Search for the cell housing the specified text and yield its [X, Y] center coordinate. 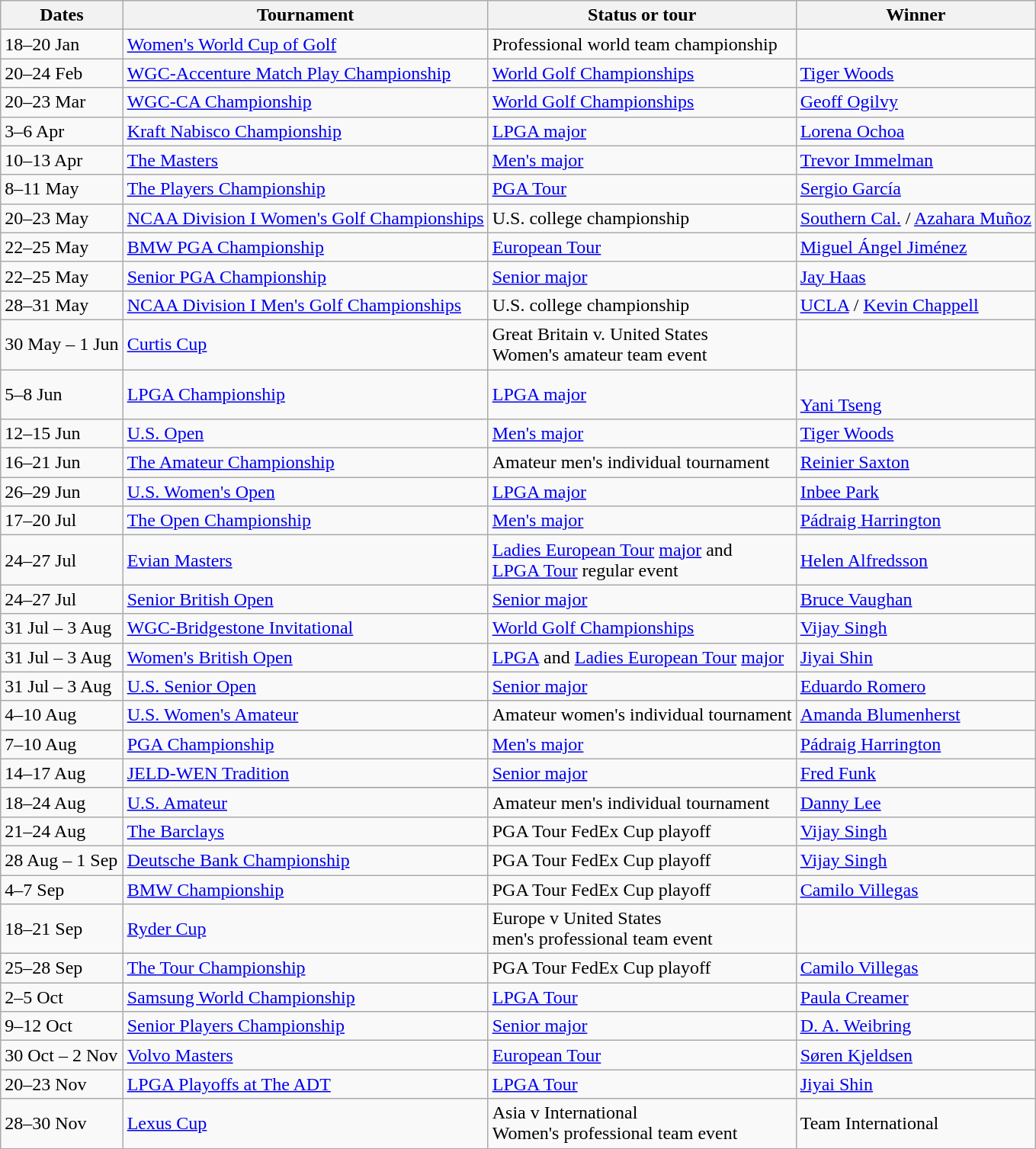
Southern Cal. / Azahara Muñoz [916, 218]
Reinier Saxton [916, 463]
20–23 Nov [62, 1084]
Evian Masters [305, 560]
Dates [62, 15]
JELD-WEN Tradition [305, 773]
Inbee Park [916, 492]
Yani Tseng [916, 393]
8–11 May [62, 189]
Professional world team championship [642, 44]
BMW PGA Championship [305, 247]
16–21 Jun [62, 463]
NCAA Division I Women's Golf Championships [305, 218]
Søren Kjeldsen [916, 1055]
14–17 Aug [62, 773]
7–10 Aug [62, 744]
Jay Haas [916, 276]
UCLA / Kevin Chappell [916, 305]
5–8 Jun [62, 393]
WGC-Accenture Match Play Championship [305, 73]
Samsung World Championship [305, 997]
4–7 Sep [62, 890]
Miguel Ángel Jiménez [916, 247]
PGA Tour [642, 189]
Winner [916, 15]
17–20 Jul [62, 521]
Eduardo Romero [916, 686]
Helen Alfredsson [916, 560]
20–23 Mar [62, 102]
Tournament [305, 15]
20–24 Feb [62, 73]
The Players Championship [305, 189]
Ryder Cup [305, 929]
Volvo Masters [305, 1055]
The Barclays [305, 831]
Sergio García [916, 189]
3–6 Apr [62, 131]
9–12 Oct [62, 1026]
The Amateur Championship [305, 463]
Danny Lee [916, 802]
30 May – 1 Jun [62, 345]
18–20 Jan [62, 44]
Deutsche Bank Championship [305, 860]
D. A. Weibring [916, 1026]
U.S. Senior Open [305, 686]
28–31 May [62, 305]
Geoff Ogilvy [916, 102]
28 Aug – 1 Sep [62, 860]
PGA Championship [305, 744]
WGC-CA Championship [305, 102]
18–24 Aug [62, 802]
Kraft Nabisco Championship [305, 131]
LPGA Playoffs at The ADT [305, 1084]
The Masters [305, 160]
4–10 Aug [62, 715]
21–24 Aug [62, 831]
Senior British Open [305, 599]
Team International [916, 1124]
Ladies European Tour major and LPGA Tour regular event [642, 560]
U.S. Women's Open [305, 492]
Lexus Cup [305, 1124]
Europe v United States men's professional team event [642, 929]
LPGA Championship [305, 393]
30 Oct – 2 Nov [62, 1055]
Great Britain v. United States Women's amateur team event [642, 345]
Lorena Ochoa [916, 131]
Bruce Vaughan [916, 599]
Trevor Immelman [916, 160]
Paula Creamer [916, 997]
The Tour Championship [305, 968]
Fred Funk [916, 773]
Women's British Open [305, 657]
Amanda Blumenherst [916, 715]
12–15 Jun [62, 434]
U.S. Open [305, 434]
Asia v InternationalWomen's professional team event [642, 1124]
The Open Championship [305, 521]
Amateur women's individual tournament [642, 715]
U.S. Women's Amateur [305, 715]
10–13 Apr [62, 160]
U.S. Amateur [305, 802]
25–28 Sep [62, 968]
Status or tour [642, 15]
WGC-Bridgestone Invitational [305, 628]
Women's World Cup of Golf [305, 44]
BMW Championship [305, 890]
LPGA and Ladies European Tour major [642, 657]
20–23 May [62, 218]
26–29 Jun [62, 492]
Senior Players Championship [305, 1026]
NCAA Division I Men's Golf Championships [305, 305]
Curtis Cup [305, 345]
2–5 Oct [62, 997]
28–30 Nov [62, 1124]
18–21 Sep [62, 929]
Senior PGA Championship [305, 276]
